Capture the cell that displays the provided text and extract its [X, Y] central coordinate. 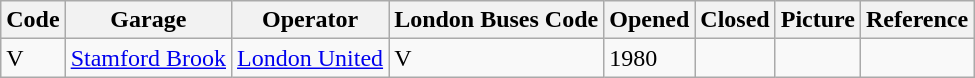
Stamford Brook [148, 58]
Opened [650, 20]
Code [33, 20]
1980 [650, 58]
Closed [735, 20]
Operator [310, 20]
London United [310, 58]
Garage [148, 20]
Picture [818, 20]
London Buses Code [496, 20]
Reference [916, 20]
